Return the (X, Y) coordinate for the center point of the cell that contains the specified text.  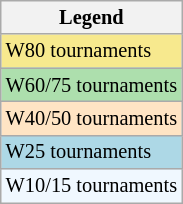
Legend (92, 17)
W25 tournaments (92, 152)
W10/15 tournaments (92, 186)
W80 tournaments (92, 51)
W40/50 tournaments (92, 118)
W60/75 tournaments (92, 85)
